Provide the [x, y] coordinate of the cell's center where the given text is located.  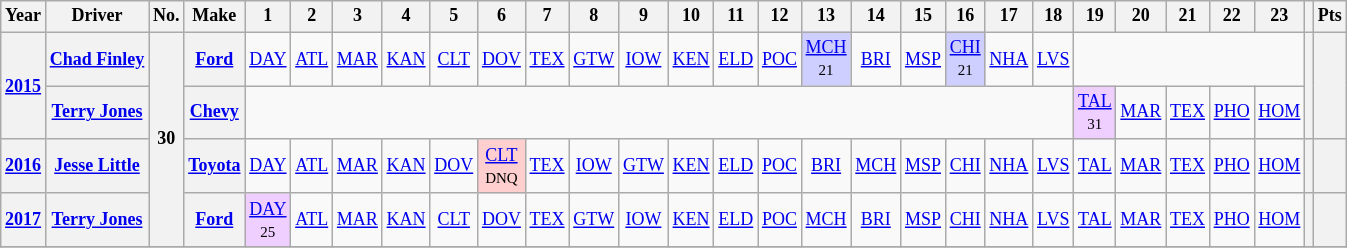
6 [502, 16]
Jesse Little [96, 166]
16 [965, 16]
Pts [1330, 16]
20 [1141, 16]
4 [406, 16]
1 [268, 16]
CHI21 [965, 59]
TAL31 [1095, 113]
2 [312, 16]
12 [780, 16]
Toyota [214, 166]
Chevy [214, 113]
3 [358, 16]
7 [547, 16]
23 [1280, 16]
8 [594, 16]
Make [214, 16]
MCH21 [826, 59]
2017 [24, 220]
17 [1009, 16]
19 [1095, 16]
Chad Finley [96, 59]
Year [24, 16]
CLTDNQ [502, 166]
30 [166, 140]
2015 [24, 86]
15 [924, 16]
Driver [96, 16]
9 [644, 16]
13 [826, 16]
10 [691, 16]
DAY25 [268, 220]
2016 [24, 166]
18 [1054, 16]
21 [1188, 16]
No. [166, 16]
22 [1232, 16]
11 [736, 16]
5 [454, 16]
14 [876, 16]
